Pinpoint the cell where the given text exists, returning its (X, Y) midpoint coordinate. 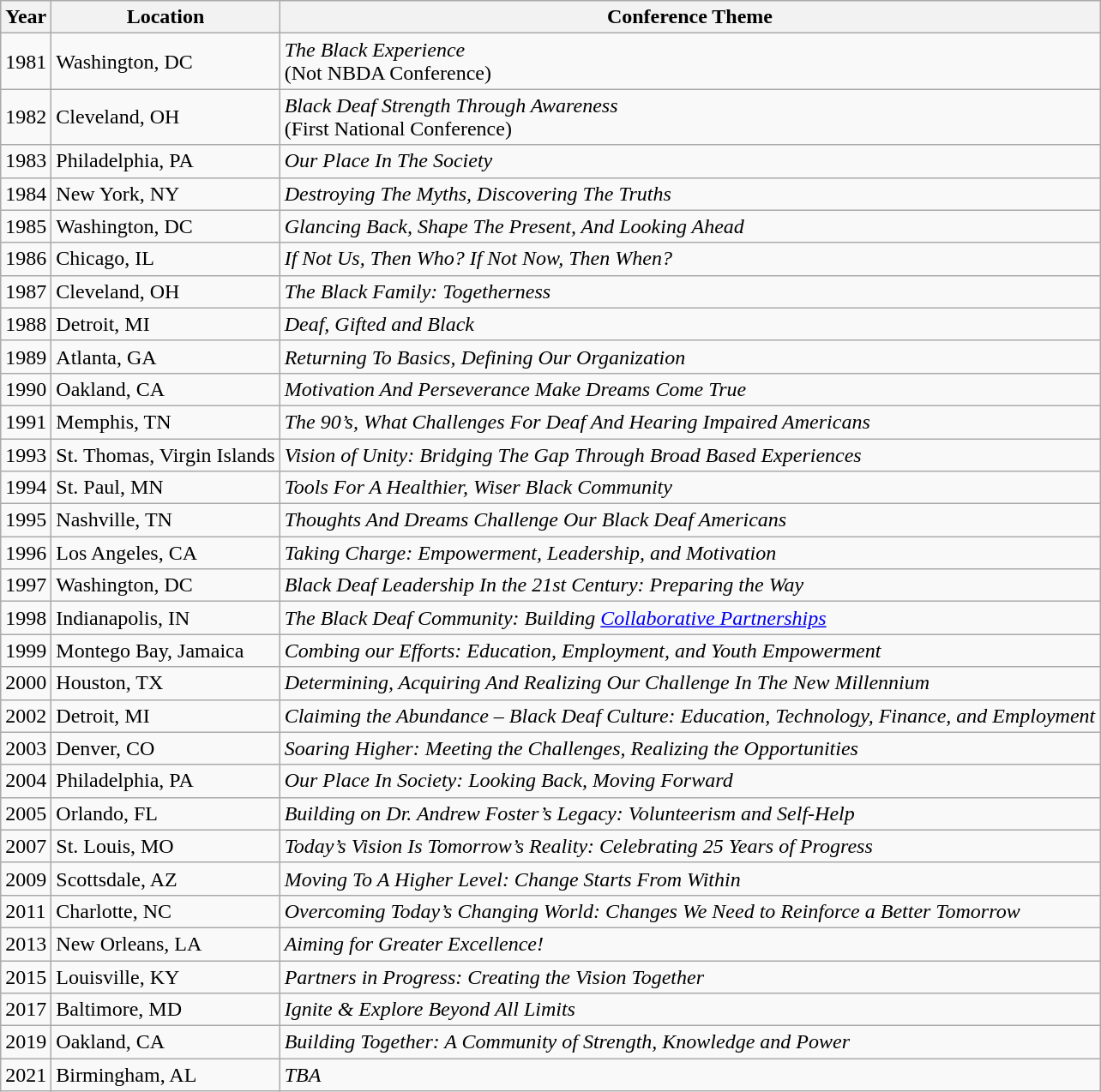
Returning To Basics, Defining Our Organization (689, 357)
St. Paul, MN (165, 488)
2009 (26, 879)
The Black Family: Togetherness (689, 291)
Houston, TX (165, 683)
Ignite & Explore Beyond All Limits (689, 1010)
Atlanta, GA (165, 357)
Combing our Efforts: Education, Employment, and Youth Empowerment (689, 651)
Tools For A Healthier, Wiser Black Community (689, 488)
Scottsdale, AZ (165, 879)
1991 (26, 422)
Memphis, TN (165, 422)
Motivation And Perseverance Make Dreams Come True (689, 389)
Year (26, 17)
Moving To A Higher Level: Change Starts From Within (689, 879)
1985 (26, 226)
1995 (26, 520)
Destroying The Myths, Discovering The Truths (689, 194)
Determining, Acquiring And Realizing Our Challenge In The New Millennium (689, 683)
2017 (26, 1010)
Aiming for Greater Excellence! (689, 944)
Deaf, Gifted and Black (689, 324)
Louisville, KY (165, 976)
Building on Dr. Andrew Foster’s Legacy: Volunteerism and Self-Help (689, 813)
The Black Deaf Community: Building Collaborative Partnerships (689, 618)
1982 (26, 117)
Thoughts And Dreams Challenge Our Black Deaf Americans (689, 520)
2011 (26, 911)
2005 (26, 813)
The 90’s, What Challenges For Deaf And Hearing Impaired Americans (689, 422)
Black Deaf Leadership In the 21st Century: Preparing the Way (689, 585)
If Not Us, Then Who? If Not Now, Then When? (689, 259)
Location (165, 17)
2002 (26, 716)
1984 (26, 194)
Montego Bay, Jamaica (165, 651)
2013 (26, 944)
1990 (26, 389)
2019 (26, 1042)
Indianapolis, IN (165, 618)
Our Place In The Society (689, 161)
1986 (26, 259)
New York, NY (165, 194)
2015 (26, 976)
The Black Experience(Not NBDA Conference) (689, 62)
Charlotte, NC (165, 911)
1996 (26, 553)
Baltimore, MD (165, 1010)
2000 (26, 683)
1987 (26, 291)
1997 (26, 585)
Black Deaf Strength Through Awareness(First National Conference) (689, 117)
Glancing Back, Shape The Present, And Looking Ahead (689, 226)
1994 (26, 488)
Denver, CO (165, 748)
1989 (26, 357)
Today’s Vision Is Tomorrow’s Reality: Celebrating 25 Years of Progress (689, 846)
1981 (26, 62)
Birmingham, AL (165, 1075)
2004 (26, 781)
2007 (26, 846)
Chicago, IL (165, 259)
St. Thomas, Virgin Islands (165, 455)
Our Place In Society: Looking Back, Moving Forward (689, 781)
St. Louis, MO (165, 846)
Partners in Progress: Creating the Vision Together (689, 976)
Overcoming Today’s Changing World: Changes We Need to Reinforce a Better Tomorrow (689, 911)
1998 (26, 618)
1983 (26, 161)
1999 (26, 651)
Los Angeles, CA (165, 553)
Nashville, TN (165, 520)
1993 (26, 455)
1988 (26, 324)
2003 (26, 748)
TBA (689, 1075)
Vision of Unity: Bridging The Gap Through Broad Based Experiences (689, 455)
Claiming the Abundance – Black Deaf Culture: Education, Technology, Finance, and Employment (689, 716)
Soaring Higher: Meeting the Challenges, Realizing the Opportunities (689, 748)
Orlando, FL (165, 813)
2021 (26, 1075)
Conference Theme (689, 17)
New Orleans, LA (165, 944)
Building Together: A Community of Strength, Knowledge and Power (689, 1042)
Taking Charge: Empowerment, Leadership, and Motivation (689, 553)
